Pinpoint the cell where the given text exists, returning its (x, y) midpoint coordinate. 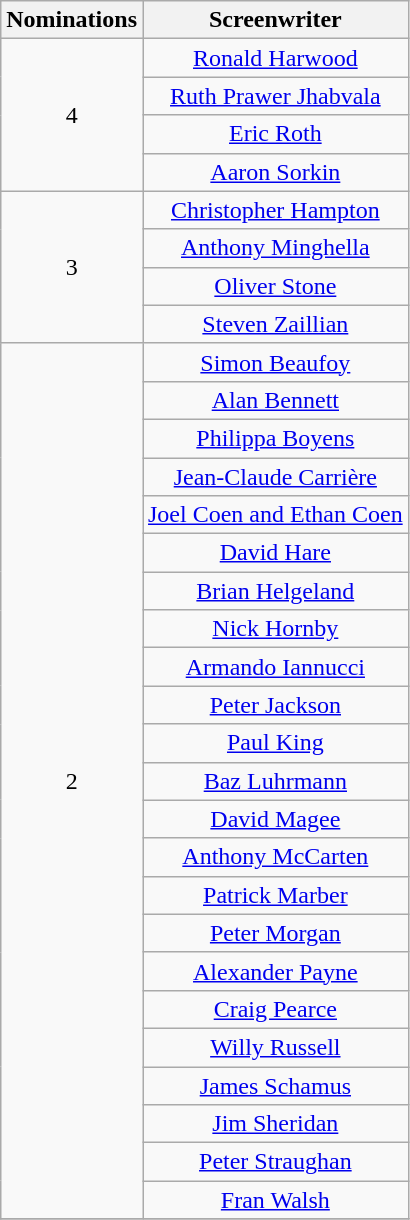
Anthony McCarten (275, 857)
Fran Walsh (275, 1200)
3 (72, 267)
Patrick Marber (275, 895)
Alan Bennett (275, 400)
Joel Coen and Ethan Coen (275, 515)
Screenwriter (275, 20)
Peter Morgan (275, 933)
Willy Russell (275, 1047)
James Schamus (275, 1085)
Peter Jackson (275, 705)
Jean-Claude Carrière (275, 477)
Christopher Hampton (275, 210)
Ronald Harwood (275, 58)
Craig Pearce (275, 1009)
Peter Straughan (275, 1162)
Eric Roth (275, 134)
Ruth Prawer Jhabvala (275, 96)
Nick Hornby (275, 629)
Jim Sheridan (275, 1124)
Steven Zaillian (275, 324)
Nominations (72, 20)
Aaron Sorkin (275, 172)
Baz Luhrmann (275, 781)
Philippa Boyens (275, 438)
Alexander Payne (275, 971)
Paul King (275, 743)
David Magee (275, 819)
2 (72, 780)
4 (72, 115)
David Hare (275, 553)
Armando Iannucci (275, 667)
Anthony Minghella (275, 248)
Simon Beaufoy (275, 362)
Brian Helgeland (275, 591)
Oliver Stone (275, 286)
